Scan for the cell matching the given text and deliver its (X, Y) coordinate at center. 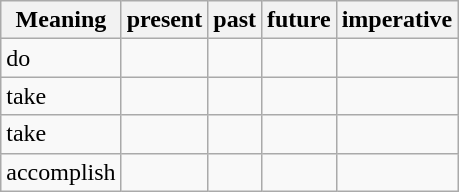
present (164, 20)
imperative (397, 20)
do (61, 58)
future (298, 20)
accomplish (61, 172)
past (235, 20)
Meaning (61, 20)
